Search for the cell housing the specified text and yield its (X, Y) center coordinate. 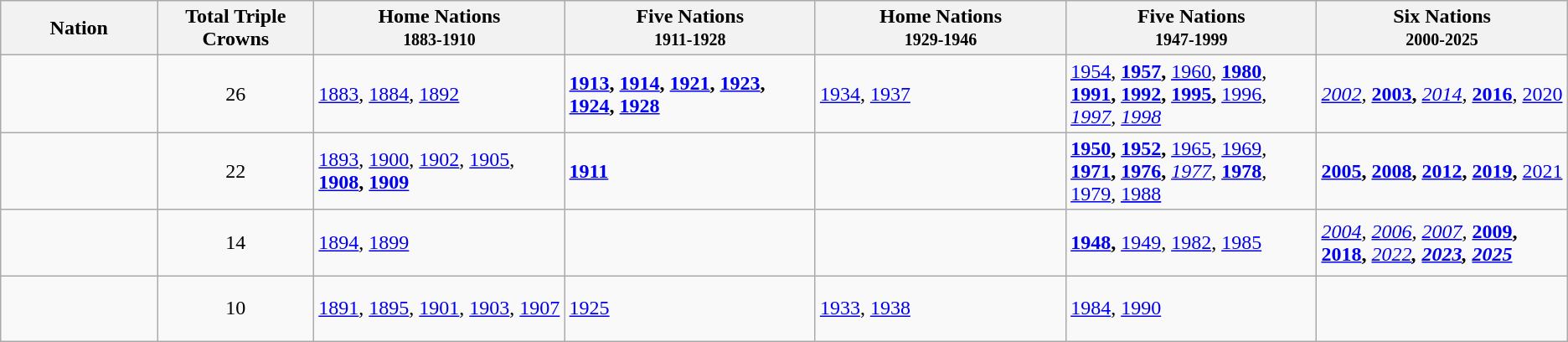
2005, 2008, 2012, 2019, 2021 (1442, 171)
1984, 1990 (1191, 308)
1891, 1895, 1901, 1903, 1907 (439, 308)
1913, 1914, 1921, 1923, 1924, 1928 (690, 94)
22 (236, 171)
2004, 2006, 2007, 2009, 2018, 2022, 2023, 2025 (1442, 243)
Total Triple Crowns (236, 28)
1948, 1949, 1982, 1985 (1191, 243)
1925 (690, 308)
Five Nations1911-1928 (690, 28)
Home Nations1929-1946 (940, 28)
1883, 1884, 1892 (439, 94)
1933, 1938 (940, 308)
10 (236, 308)
2002, 2003, 2014, 2016, 2020 (1442, 94)
Home Nations1883-1910 (439, 28)
Nation (79, 28)
26 (236, 94)
14 (236, 243)
Six Nations2000-2025 (1442, 28)
1934, 1937 (940, 94)
Five Nations1947-1999 (1191, 28)
1894, 1899 (439, 243)
1954, 1957, 1960, 1980, 1991, 1992, 1995, 1996, 1997, 1998 (1191, 94)
1911 (690, 171)
1950, 1952, 1965, 1969, 1971, 1976, 1977, 1978, 1979, 1988 (1191, 171)
1893, 1900, 1902, 1905, 1908, 1909 (439, 171)
